Extract the [x, y] coordinate from the center of the cell holding the provided text.  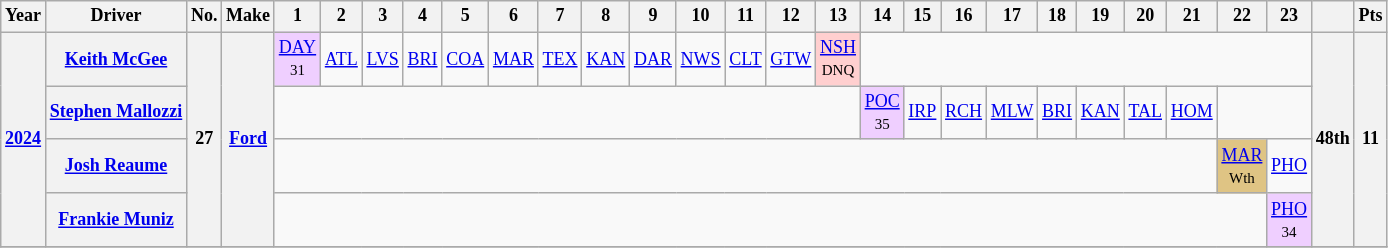
12 [791, 16]
Driver [116, 16]
9 [654, 16]
16 [964, 16]
PHO [1290, 166]
4 [422, 16]
Josh Reaume [116, 166]
COA [466, 59]
LVS [382, 59]
Ford [248, 140]
POC35 [882, 113]
23 [1290, 16]
8 [606, 16]
RCH [964, 113]
13 [838, 16]
GTW [791, 59]
MARWth [1242, 166]
22 [1242, 16]
17 [1012, 16]
MLW [1012, 113]
DAY31 [297, 59]
HOM [1192, 113]
No. [204, 16]
5 [466, 16]
IRP [922, 113]
ATL [341, 59]
10 [700, 16]
TEX [560, 59]
Frankie Muniz [116, 220]
Stephen Mallozzi [116, 113]
15 [922, 16]
MAR [514, 59]
NWS [700, 59]
21 [1192, 16]
Pts [1370, 16]
19 [1100, 16]
TAL [1145, 113]
20 [1145, 16]
DAR [654, 59]
3 [382, 16]
1 [297, 16]
6 [514, 16]
NSHDNQ [838, 59]
2024 [24, 140]
48th [1332, 140]
18 [1058, 16]
14 [882, 16]
2 [341, 16]
Make [248, 16]
Keith McGee [116, 59]
Year [24, 16]
27 [204, 140]
CLT [746, 59]
7 [560, 16]
PHO34 [1290, 220]
